Determine the [X, Y] coordinate at the center of the cell enclosing the given text.  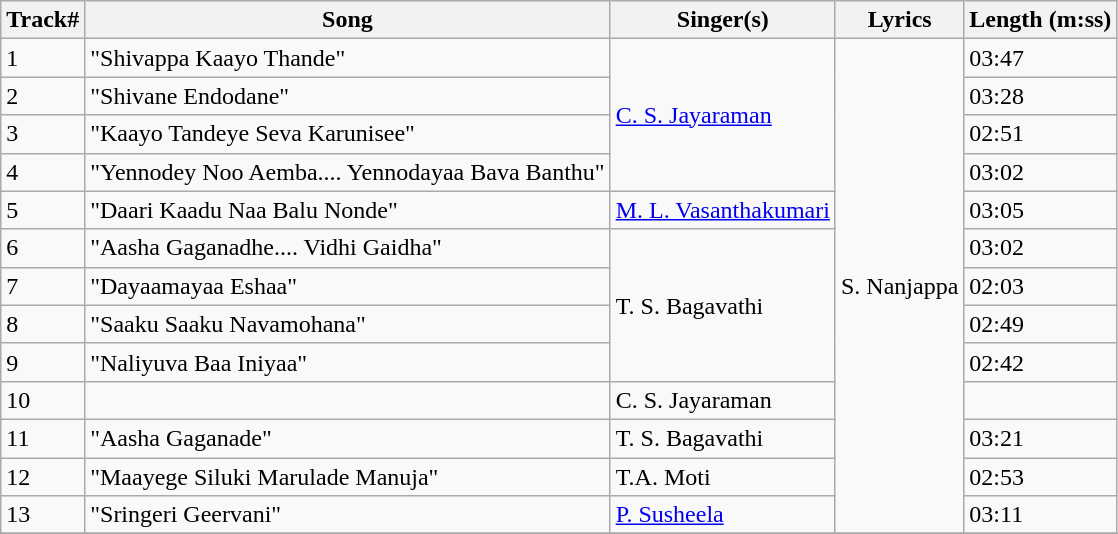
"Naliyuva Baa Iniyaa" [348, 362]
02:51 [1040, 134]
T.A. Moti [722, 477]
"Kaayo Tandeye Seva Karunisee" [348, 134]
10 [43, 400]
"Maayege Siluki Marulade Manuja" [348, 477]
03:05 [1040, 210]
"Saaku Saaku Navamohana" [348, 324]
8 [43, 324]
6 [43, 248]
9 [43, 362]
"Shivane Endodane" [348, 96]
M. L. Vasanthakumari [722, 210]
"Aasha Gaganade" [348, 438]
Length (m:ss) [1040, 20]
"Yennodey Noo Aemba.... Yennodayaa Bava Banthu" [348, 172]
Singer(s) [722, 20]
03:28 [1040, 96]
Track# [43, 20]
03:21 [1040, 438]
02:42 [1040, 362]
Song [348, 20]
S. Nanjappa [899, 286]
11 [43, 438]
5 [43, 210]
02:49 [1040, 324]
12 [43, 477]
13 [43, 515]
"Sringeri Geervani" [348, 515]
7 [43, 286]
Lyrics [899, 20]
"Shivappa Kaayo Thande" [348, 58]
"Aasha Gaganadhe.... Vidhi Gaidha" [348, 248]
P. Susheela [722, 515]
"Daari Kaadu Naa Balu Nonde" [348, 210]
03:11 [1040, 515]
2 [43, 96]
02:53 [1040, 477]
4 [43, 172]
02:03 [1040, 286]
3 [43, 134]
"Dayaamayaa Eshaa" [348, 286]
03:47 [1040, 58]
1 [43, 58]
